Return [X, Y] of the center of cell containing provided text 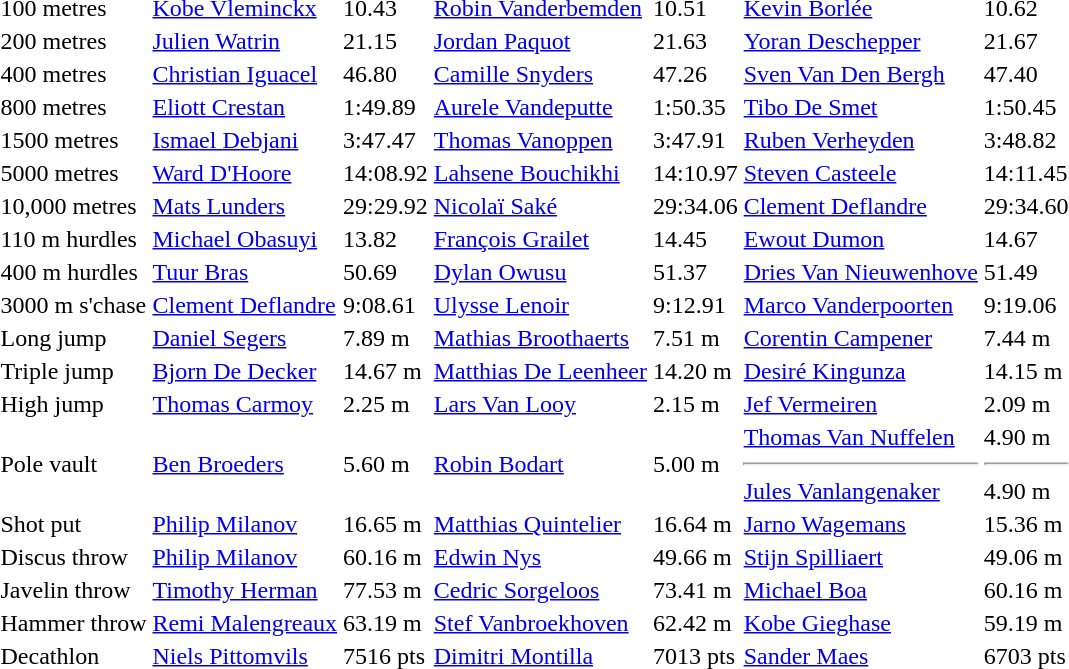
16.65 m [386, 524]
Camille Snyders [540, 74]
2.25 m [386, 404]
Robin Bodart [540, 464]
Bjorn De Decker [245, 371]
Stef Vanbroekhoven [540, 623]
Jef Vermeiren [860, 404]
Ward D'Hoore [245, 173]
14.67 m [386, 371]
Steven Casteele [860, 173]
Dylan Owusu [540, 272]
50.69 [386, 272]
21.63 [696, 41]
63.19 m [386, 623]
Timothy Herman [245, 590]
Michael Boa [860, 590]
Ismael Debjani [245, 140]
7.89 m [386, 338]
Stijn Spilliaert [860, 557]
60.16 m [386, 557]
Sven Van Den Bergh [860, 74]
Remi Malengreaux [245, 623]
14.20 m [696, 371]
Ulysse Lenoir [540, 305]
Yoran Deschepper [860, 41]
13.82 [386, 239]
14:10.97 [696, 173]
Ruben Verheyden [860, 140]
Mathias Broothaerts [540, 338]
14.45 [696, 239]
Aurele Vandeputte [540, 107]
Matthias Quintelier [540, 524]
Dries Van Nieuwenhove [860, 272]
Julien Watrin [245, 41]
1:49.89 [386, 107]
5.60 m [386, 464]
Mats Lunders [245, 206]
1:50.35 [696, 107]
Christian Iguacel [245, 74]
Jarno Wagemans [860, 524]
51.37 [696, 272]
62.42 m [696, 623]
Tibo De Smet [860, 107]
Desiré Kingunza [860, 371]
73.41 m [696, 590]
Thomas Vanoppen [540, 140]
Michael Obasuyi [245, 239]
46.80 [386, 74]
3:47.47 [386, 140]
Lahsene Bouchikhi [540, 173]
9:08.61 [386, 305]
François Grailet [540, 239]
Nicolaï Saké [540, 206]
29:29.92 [386, 206]
Jordan Paquot [540, 41]
16.64 m [696, 524]
Corentin Campener [860, 338]
Marco Vanderpoorten [860, 305]
Kobe Gieghase [860, 623]
Matthias De Leenheer [540, 371]
47.26 [696, 74]
Daniel Segers [245, 338]
Ben Broeders [245, 464]
Thomas Carmoy [245, 404]
77.53 m [386, 590]
29:34.06 [696, 206]
Eliott Crestan [245, 107]
3:47.91 [696, 140]
14:08.92 [386, 173]
49.66 m [696, 557]
2.15 m [696, 404]
5.00 m [696, 464]
7.51 m [696, 338]
21.15 [386, 41]
Cedric Sorgeloos [540, 590]
Thomas Van Nuffelen Jules Vanlangenaker [860, 464]
Lars Van Looy [540, 404]
Edwin Nys [540, 557]
Ewout Dumon [860, 239]
Tuur Bras [245, 272]
9:12.91 [696, 305]
